Detect which cell encompasses the target text, then output its [x, y] center coordinate. 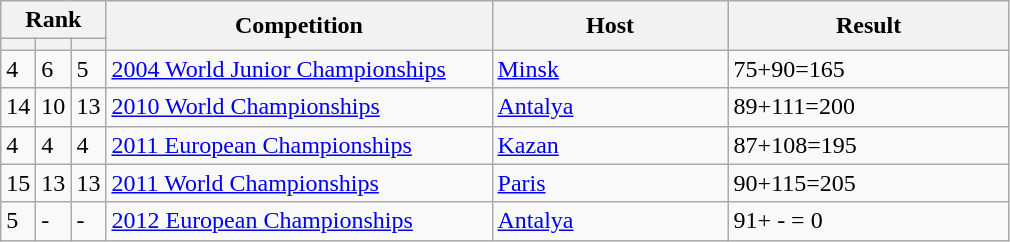
91+ - = 0 [868, 221]
2011 World Championships [299, 183]
Kazan [610, 145]
Rank [54, 20]
Result [868, 26]
14 [18, 107]
2012 European Championships [299, 221]
2011 European Championships [299, 145]
Minsk [610, 69]
2010 World Championships [299, 107]
6 [54, 69]
15 [18, 183]
Host [610, 26]
90+115=205 [868, 183]
89+111=200 [868, 107]
2004 World Junior Championships [299, 69]
87+108=195 [868, 145]
Competition [299, 26]
10 [54, 107]
Paris [610, 183]
75+90=165 [868, 69]
